Determine the [X, Y] coordinate at the center of the cell enclosing the given text.  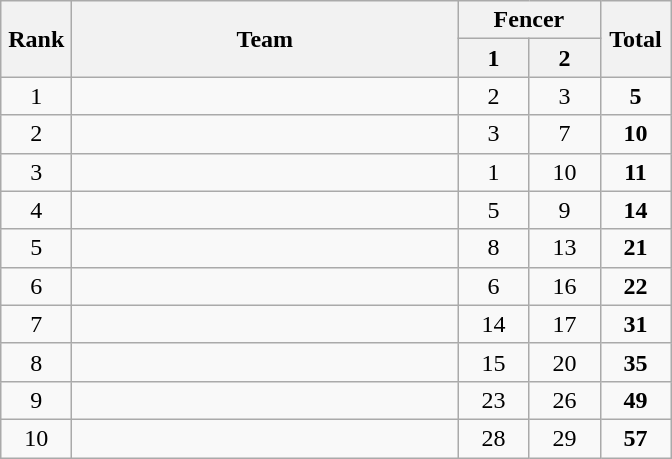
17 [564, 324]
Team [265, 39]
13 [564, 248]
57 [636, 438]
20 [564, 362]
11 [636, 172]
49 [636, 400]
16 [564, 286]
31 [636, 324]
Fencer [529, 20]
21 [636, 248]
Rank [36, 39]
29 [564, 438]
22 [636, 286]
23 [494, 400]
35 [636, 362]
26 [564, 400]
15 [494, 362]
28 [494, 438]
4 [36, 210]
Total [636, 39]
